Provide the [X, Y] coordinate of the cell's center where the given text is located.  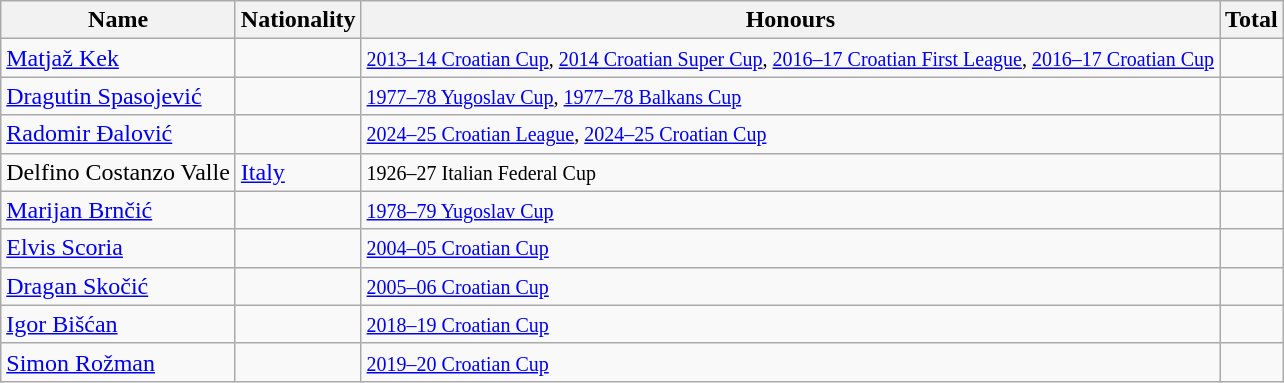
Name [118, 20]
1977–78 Yugoslav Cup, 1977–78 Balkans Cup [790, 96]
1978–79 Yugoslav Cup [790, 210]
2018–19 Croatian Cup [790, 324]
1926–27 Italian Federal Cup [790, 172]
2004–05 Croatian Cup [790, 248]
Dragan Skočić [118, 286]
Igor Bišćan [118, 324]
Marijan Brnčić [118, 210]
2019–20 Croatian Cup [790, 362]
Dragutin Spasojević [118, 96]
Delfino Costanzo Valle [118, 172]
Matjaž Kek [118, 58]
Total [1252, 20]
2024–25 Croatian League, 2024–25 Croatian Cup [790, 134]
Honours [790, 20]
Nationality [298, 20]
Radomir Đalović [118, 134]
2013–14 Croatian Cup, 2014 Croatian Super Cup, 2016–17 Croatian First League, 2016–17 Croatian Cup [790, 58]
2005–06 Croatian Cup [790, 286]
Elvis Scoria [118, 248]
Italy [298, 172]
Simon Rožman [118, 362]
